Scan for the cell matching the given text and deliver its [x, y] coordinate at center. 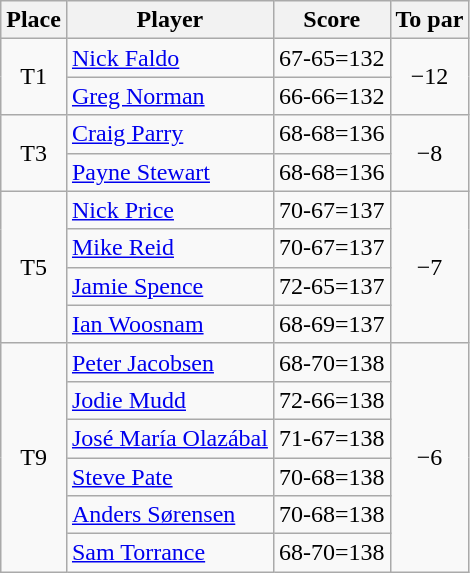
Craig Parry [170, 134]
T5 [34, 267]
To par [430, 20]
−6 [430, 457]
T3 [34, 153]
Ian Woosnam [170, 324]
71-67=138 [332, 438]
Sam Torrance [170, 553]
T1 [34, 77]
−8 [430, 153]
Mike Reid [170, 248]
Anders Sørensen [170, 515]
Nick Price [170, 210]
Player [170, 20]
−7 [430, 267]
72-66=138 [332, 400]
Nick Faldo [170, 58]
Score [332, 20]
Greg Norman [170, 96]
68-69=137 [332, 324]
T9 [34, 457]
−12 [430, 77]
Steve Pate [170, 477]
José María Olazábal [170, 438]
67-65=132 [332, 58]
Payne Stewart [170, 172]
Jamie Spence [170, 286]
Jodie Mudd [170, 400]
72-65=137 [332, 286]
Place [34, 20]
66-66=132 [332, 96]
Peter Jacobsen [170, 362]
